Return the (x, y) coordinate for the center point of the cell that contains the specified text.  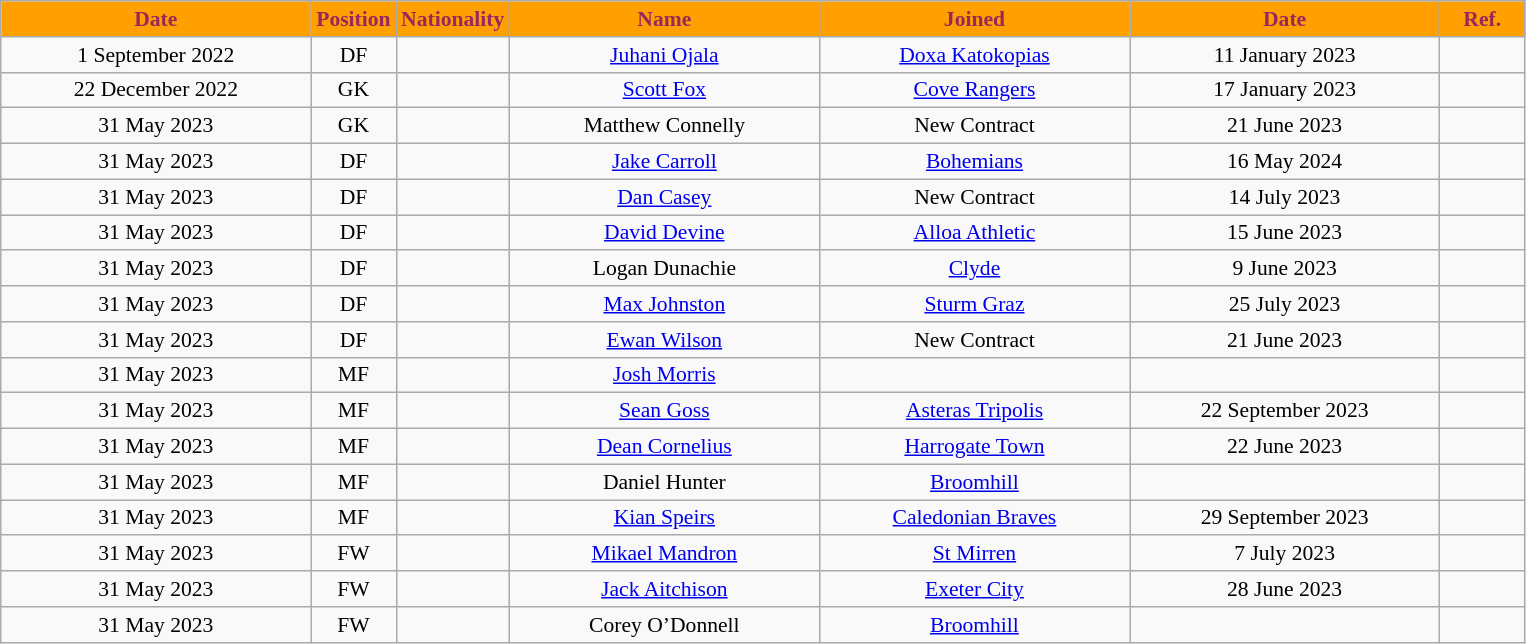
16 May 2024 (1285, 162)
25 July 2023 (1285, 304)
11 January 2023 (1285, 55)
Ref. (1482, 19)
Max Johnston (664, 304)
St Mirren (974, 554)
Clyde (974, 269)
29 September 2023 (1285, 518)
Jake Carroll (664, 162)
28 June 2023 (1285, 589)
Doxa Katokopias (974, 55)
Kian Speirs (664, 518)
David Devine (664, 233)
Daniel Hunter (664, 482)
1 September 2022 (156, 55)
Caledonian Braves (974, 518)
Position (354, 19)
Name (664, 19)
Scott Fox (664, 90)
Alloa Athletic (974, 233)
Corey O’Donnell (664, 625)
9 June 2023 (1285, 269)
7 July 2023 (1285, 554)
Logan Dunachie (664, 269)
Joined (974, 19)
Dan Casey (664, 197)
Mikael Mandron (664, 554)
Exeter City (974, 589)
Sean Goss (664, 411)
Jack Aitchison (664, 589)
Josh Morris (664, 375)
22 June 2023 (1285, 447)
Cove Rangers (974, 90)
Juhani Ojala (664, 55)
22 December 2022 (156, 90)
14 July 2023 (1285, 197)
Harrogate Town (974, 447)
Bohemians (974, 162)
22 September 2023 (1285, 411)
Dean Cornelius (664, 447)
Nationality (452, 19)
Ewan Wilson (664, 340)
15 June 2023 (1285, 233)
Asteras Tripolis (974, 411)
Sturm Graz (974, 304)
Matthew Connelly (664, 126)
17 January 2023 (1285, 90)
